Return (x, y) of the center of cell containing provided text 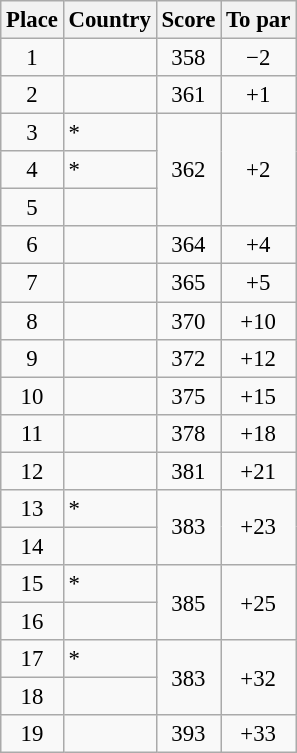
To par (258, 20)
+12 (258, 358)
393 (188, 734)
1 (32, 58)
3 (32, 133)
378 (188, 433)
385 (188, 602)
+10 (258, 321)
9 (32, 358)
370 (188, 321)
11 (32, 433)
+33 (258, 734)
381 (188, 471)
+2 (258, 170)
5 (32, 208)
375 (188, 396)
15 (32, 584)
+5 (258, 283)
+32 (258, 678)
Score (188, 20)
16 (32, 621)
7 (32, 283)
10 (32, 396)
+25 (258, 602)
+23 (258, 528)
364 (188, 245)
+1 (258, 95)
+18 (258, 433)
361 (188, 95)
Place (32, 20)
+21 (258, 471)
358 (188, 58)
362 (188, 170)
Country (110, 20)
365 (188, 283)
12 (32, 471)
17 (32, 659)
−2 (258, 58)
+4 (258, 245)
2 (32, 95)
4 (32, 170)
8 (32, 321)
6 (32, 245)
13 (32, 509)
372 (188, 358)
14 (32, 546)
18 (32, 697)
19 (32, 734)
+15 (258, 396)
